Return [x, y] of the center of cell containing provided text 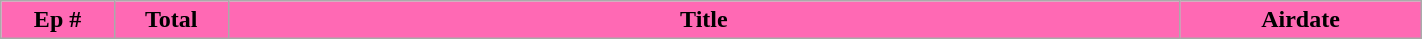
Title [704, 20]
Total [171, 20]
Ep # [58, 20]
Airdate [1300, 20]
